Output the [X, Y] coordinate of the center of the cell containing the given text.  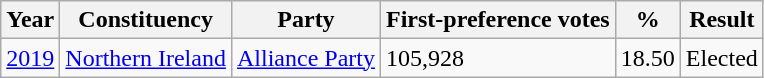
Alliance Party [306, 58]
2019 [30, 58]
First-preference votes [498, 20]
105,928 [498, 58]
Party [306, 20]
Result [722, 20]
Constituency [146, 20]
Elected [722, 58]
Northern Ireland [146, 58]
Year [30, 20]
18.50 [648, 58]
% [648, 20]
